Find where the given text appears and provide that cell's center as [X, Y] coordinate. 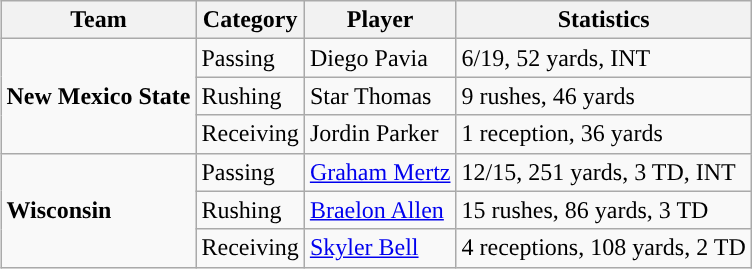
Braelon Allen [380, 210]
Team [98, 20]
Diego Pavia [380, 58]
9 rushes, 46 yards [604, 96]
Statistics [604, 20]
Star Thomas [380, 96]
Category [250, 20]
New Mexico State [98, 96]
15 rushes, 86 yards, 3 TD [604, 210]
Jordin Parker [380, 134]
Wisconsin [98, 210]
4 receptions, 108 yards, 2 TD [604, 248]
12/15, 251 yards, 3 TD, INT [604, 172]
Graham Mertz [380, 172]
Skyler Bell [380, 248]
6/19, 52 yards, INT [604, 58]
Player [380, 20]
1 reception, 36 yards [604, 134]
